Output the (X, Y) coordinate of the center of the cell containing the given text.  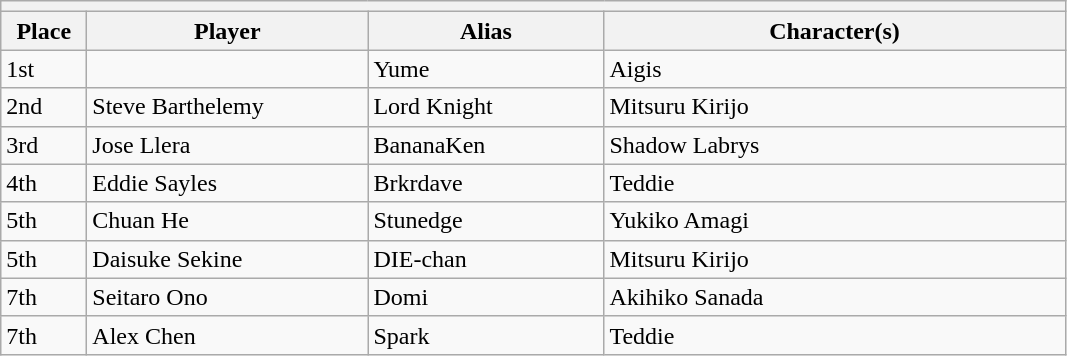
Shadow Labrys (834, 145)
Steve Barthelemy (228, 107)
3rd (44, 145)
4th (44, 183)
Daisuke Sekine (228, 259)
1st (44, 69)
Player (228, 31)
Stunedge (486, 221)
Yukiko Amagi (834, 221)
Yume (486, 69)
BananaKen (486, 145)
Character(s) (834, 31)
2nd (44, 107)
Eddie Sayles (228, 183)
Spark (486, 335)
Place (44, 31)
Seitaro Ono (228, 297)
Domi (486, 297)
Jose Llera (228, 145)
Chuan He (228, 221)
Lord Knight (486, 107)
DIE-chan (486, 259)
Alias (486, 31)
Alex Chen (228, 335)
Akihiko Sanada (834, 297)
Brkrdave (486, 183)
Aigis (834, 69)
